For the text-containing cell, return its midpoint in (x, y) coordinate format. 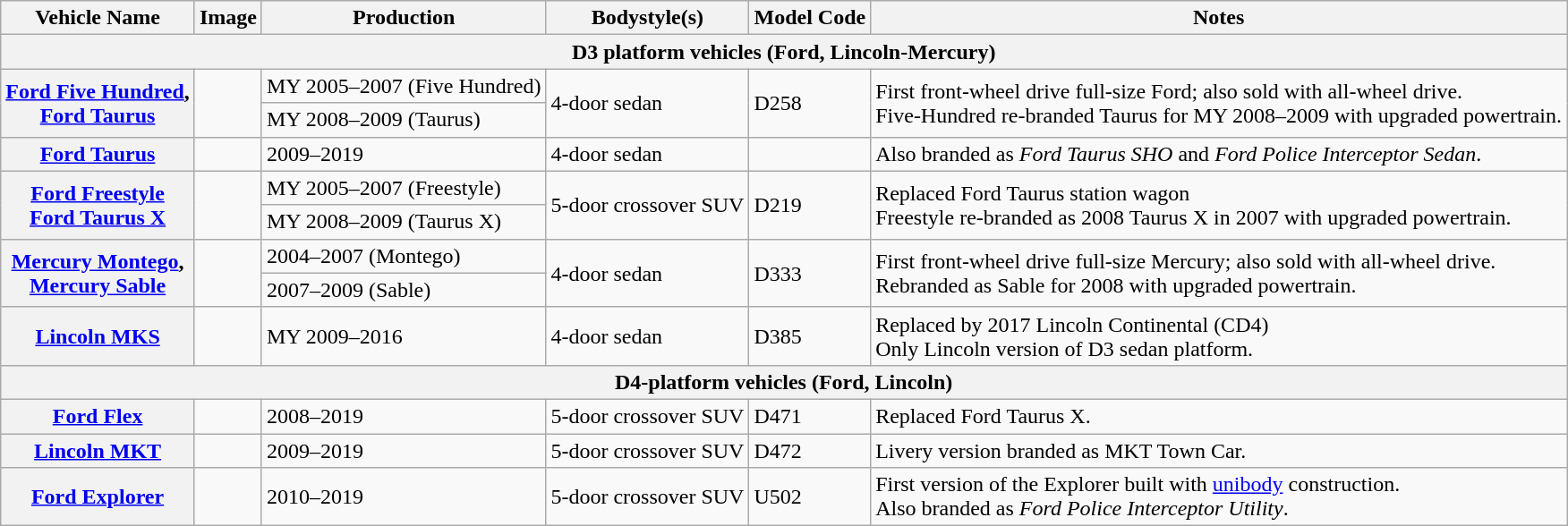
2007–2009 (Sable) (403, 290)
Notes (1219, 18)
D471 (810, 416)
Vehicle Name (98, 18)
MY 2005–2007 (Freestyle) (403, 188)
Ford FreestyleFord Taurus X (98, 205)
D4-platform vehicles (Ford, Lincoln) (784, 382)
Replaced Ford Taurus X. (1219, 416)
First front-wheel drive full-size Mercury; also sold with all-wheel drive.Rebranded as Sable for 2008 with upgraded powertrain. (1219, 273)
D333 (810, 273)
Ford Flex (98, 416)
Image (227, 18)
Ford Taurus (98, 154)
Bodystyle(s) (648, 18)
D219 (810, 205)
Livery version branded as MKT Town Car. (1219, 450)
D258 (810, 103)
Ford Five Hundred,Ford Taurus (98, 103)
2010–2019 (403, 497)
Replaced by 2017 Lincoln Continental (CD4)Only Lincoln version of D3 sedan platform. (1219, 336)
Lincoln MKT (98, 450)
D472 (810, 450)
MY 2005–2007 (Five Hundred) (403, 86)
2008–2019 (403, 416)
D385 (810, 336)
First version of the Explorer built with unibody construction.Also branded as Ford Police Interceptor Utility. (1219, 497)
2004–2007 (Montego) (403, 256)
Lincoln MKS (98, 336)
First front-wheel drive full-size Ford; also sold with all-wheel drive.Five-Hundred re-branded Taurus for MY 2008–2009 with upgraded powertrain. (1219, 103)
MY 2008–2009 (Taurus) (403, 120)
MY 2009–2016 (403, 336)
U502 (810, 497)
Also branded as Ford Taurus SHO and Ford Police Interceptor Sedan. (1219, 154)
MY 2008–2009 (Taurus X) (403, 222)
Production (403, 18)
D3 platform vehicles (Ford, Lincoln-Mercury) (784, 52)
Replaced Ford Taurus station wagonFreestyle re-branded as 2008 Taurus X in 2007 with upgraded powertrain. (1219, 205)
Ford Explorer (98, 497)
Mercury Montego,Mercury Sable (98, 273)
Model Code (810, 18)
